For the text-containing cell, return its midpoint in [x, y] coordinate format. 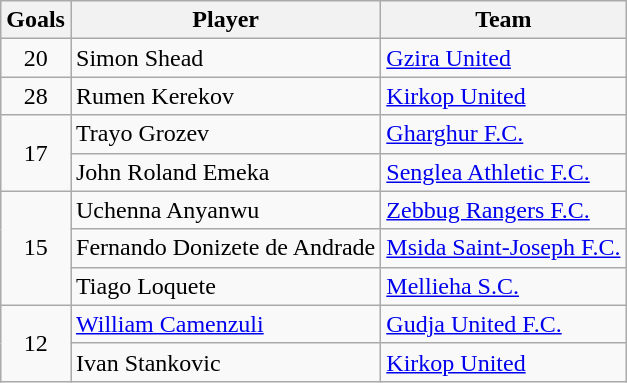
Team [504, 20]
12 [36, 343]
Ivan Stankovic [225, 362]
Gudja United F.C. [504, 324]
Fernando Donizete de Andrade [225, 248]
Uchenna Anyanwu [225, 210]
Mellieha S.C. [504, 286]
Gharghur F.C. [504, 134]
Goals [36, 20]
William Camenzuli [225, 324]
John Roland Emeka [225, 172]
Gzira United [504, 58]
Trayo Grozev [225, 134]
17 [36, 153]
20 [36, 58]
Player [225, 20]
Tiago Loquete [225, 286]
Zebbug Rangers F.C. [504, 210]
Rumen Kerekov [225, 96]
Simon Shead [225, 58]
Msida Saint-Joseph F.C. [504, 248]
15 [36, 248]
28 [36, 96]
Senglea Athletic F.C. [504, 172]
